Output the (X, Y) coordinate of the center of the cell containing the given text.  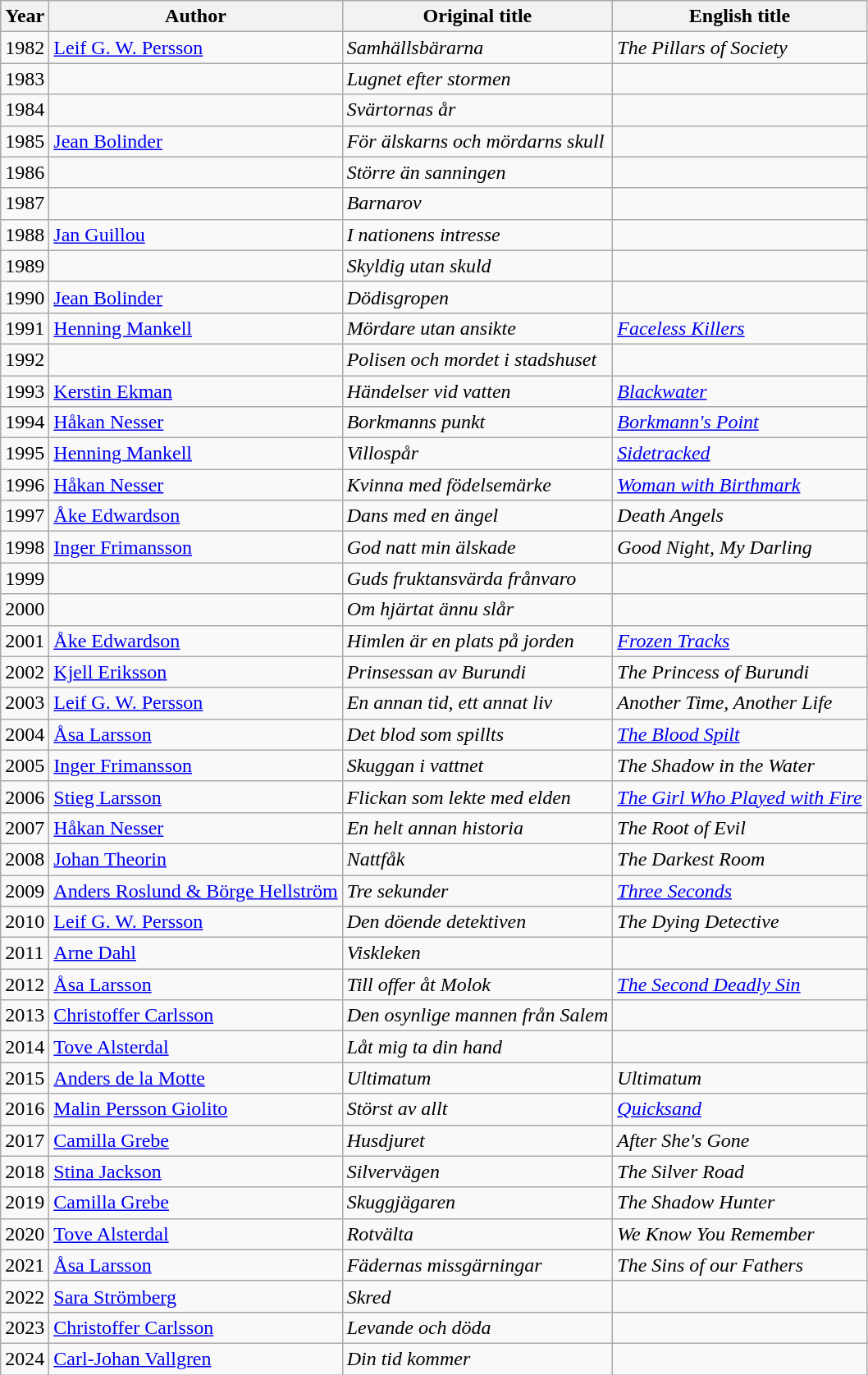
The Silver Road (740, 1172)
Malin Persson Giolito (195, 1109)
1996 (25, 485)
The Second Deadly Sin (740, 984)
Tre sekunder (477, 890)
Flickan som lekte med elden (477, 797)
Kvinna med födelsemärke (477, 485)
Arne Dahl (195, 953)
The Blood Spilt (740, 734)
Stieg Larsson (195, 797)
Skred (477, 1296)
Woman with Birthmark (740, 485)
Dödisgropen (477, 297)
1994 (25, 423)
Samhällsbärarna (477, 48)
En annan tid, ett annat liv (477, 703)
2010 (25, 922)
Prinsessan av Burundi (477, 672)
Nattfåk (477, 859)
2000 (25, 610)
I nationens intresse (477, 235)
1991 (25, 328)
Den döende detektiven (477, 922)
Lugnet efter stormen (477, 79)
Polisen och mordet i stadshuset (477, 359)
The Root of Evil (740, 828)
2006 (25, 797)
Husdjuret (477, 1140)
2022 (25, 1296)
1983 (25, 79)
2004 (25, 734)
Good Night, My Darling (740, 547)
After She's Gone (740, 1140)
English title (740, 16)
Jan Guillou (195, 235)
1989 (25, 266)
Death Angels (740, 516)
2013 (25, 1016)
Johan Theorin (195, 859)
2024 (25, 1359)
Dans med en ängel (477, 516)
Frozen Tracks (740, 641)
Sara Strömberg (195, 1296)
1992 (25, 359)
Svärtornas år (477, 110)
Year (25, 16)
Borkmann's Point (740, 423)
Another Time, Another Life (740, 703)
Mördare utan ansikte (477, 328)
Three Seconds (740, 890)
The Pillars of Society (740, 48)
Original title (477, 16)
2003 (25, 703)
Skuggan i vattnet (477, 765)
Låt mig ta din hand (477, 1047)
1993 (25, 391)
The Shadow Hunter (740, 1203)
Anders Roslund & Börge Hellström (195, 890)
1986 (25, 172)
2012 (25, 984)
1985 (25, 141)
Silvervägen (477, 1172)
2019 (25, 1203)
Rotvälta (477, 1234)
The Shadow in the Water (740, 765)
2018 (25, 1172)
Den osynlige mannen från Salem (477, 1016)
Störst av allt (477, 1109)
Faceless Killers (740, 328)
Sidetracked (740, 454)
Skuggjägaren (477, 1203)
We Know You Remember (740, 1234)
2005 (25, 765)
Villospår (477, 454)
Levande och döda (477, 1327)
Fädernas missgärningar (477, 1265)
Kjell Eriksson (195, 672)
1987 (25, 203)
2011 (25, 953)
The Sins of our Fathers (740, 1265)
Större än sanningen (477, 172)
För älskarns och mördarns skull (477, 141)
The Darkest Room (740, 859)
2008 (25, 859)
1997 (25, 516)
2014 (25, 1047)
2009 (25, 890)
2020 (25, 1234)
Om hjärtat ännu slår (477, 610)
Guds fruktansvärda frånvaro (477, 578)
Anders de la Motte (195, 1078)
1995 (25, 454)
Author (195, 16)
1998 (25, 547)
Barnarov (477, 203)
2021 (25, 1265)
1982 (25, 48)
The Princess of Burundi (740, 672)
1984 (25, 110)
1990 (25, 297)
2017 (25, 1140)
2001 (25, 641)
2023 (25, 1327)
The Dying Detective (740, 922)
Det blod som spillts (477, 734)
The Girl Who Played with Fire (740, 797)
Kerstin Ekman (195, 391)
1988 (25, 235)
Din tid kommer (477, 1359)
2016 (25, 1109)
Till offer åt Molok (477, 984)
Himlen är en plats på jorden (477, 641)
Quicksand (740, 1109)
2002 (25, 672)
Carl-Johan Vallgren (195, 1359)
1999 (25, 578)
2015 (25, 1078)
2007 (25, 828)
Blackwater (740, 391)
Viskleken (477, 953)
Skyldig utan skuld (477, 266)
Händelser vid vatten (477, 391)
Borkmanns punkt (477, 423)
God natt min älskade (477, 547)
Stina Jackson (195, 1172)
En helt annan historia (477, 828)
